Detect which cell encompasses the target text, then output its (x, y) center coordinate. 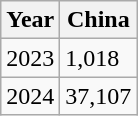
Year (30, 20)
37,107 (98, 96)
China (98, 20)
1,018 (98, 58)
2023 (30, 58)
2024 (30, 96)
